Output the [X, Y] coordinate of the center of the cell containing the given text.  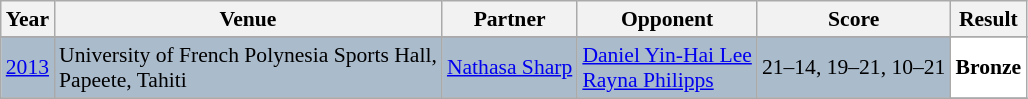
Daniel Yin-Hai Lee Rayna Philipps [667, 68]
Nathasa Sharp [510, 68]
21–14, 19–21, 10–21 [854, 68]
University of French Polynesia Sports Hall, Papeete, Tahiti [248, 68]
Bronze [988, 68]
Partner [510, 19]
Result [988, 19]
Year [28, 19]
Opponent [667, 19]
Venue [248, 19]
2013 [28, 68]
Score [854, 19]
